Extract the (X, Y) coordinate from the center of the cell holding the provided text.  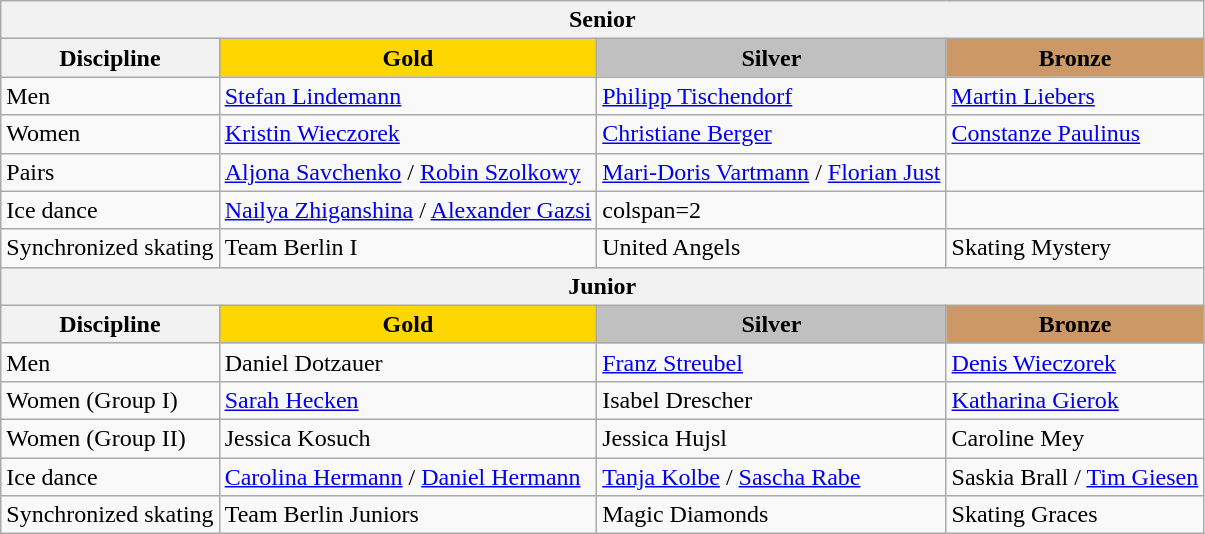
Saskia Brall / Tim Giesen (1075, 477)
Carolina Hermann / Daniel Hermann (408, 477)
Kristin Wieczorek (408, 134)
Women (Group II) (110, 438)
Skating Graces (1075, 515)
Denis Wieczorek (1075, 362)
Women (Group I) (110, 400)
Magic Diamonds (772, 515)
Daniel Dotzauer (408, 362)
Senior (602, 20)
Tanja Kolbe / Sascha Rabe (772, 477)
Jessica Hujsl (772, 438)
Skating Mystery (1075, 248)
Martin Liebers (1075, 96)
Franz Streubel (772, 362)
Jessica Kosuch (408, 438)
Sarah Hecken (408, 400)
Nailya Zhiganshina / Alexander Gazsi (408, 210)
Women (110, 134)
Aljona Savchenko / Robin Szolkowy (408, 172)
Philipp Tischendorf (772, 96)
United Angels (772, 248)
Constanze Paulinus (1075, 134)
Team Berlin Juniors (408, 515)
Katharina Gierok (1075, 400)
Isabel Drescher (772, 400)
Stefan Lindemann (408, 96)
Mari-Doris Vartmann / Florian Just (772, 172)
Pairs (110, 172)
Junior (602, 286)
Team Berlin I (408, 248)
colspan=2 (772, 210)
Christiane Berger (772, 134)
Caroline Mey (1075, 438)
